Extract the (x, y) coordinate from the center of the cell holding the provided text.  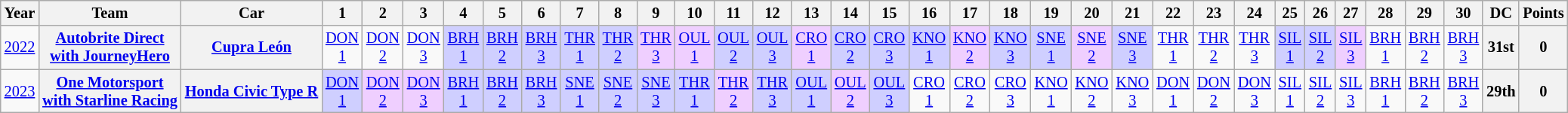
8 (618, 13)
15 (890, 13)
31st (1501, 47)
DC (1501, 13)
3 (424, 13)
29th (1501, 91)
29 (1424, 13)
7 (579, 13)
24 (1255, 13)
16 (929, 13)
21 (1132, 13)
6 (542, 13)
12 (773, 13)
Car (252, 13)
22 (1173, 13)
26 (1320, 13)
28 (1385, 13)
Year (20, 13)
4 (464, 13)
Points (1543, 13)
18 (1011, 13)
Cupra León (252, 47)
1 (342, 13)
2 (383, 13)
One Motorsportwith Starline Racing (110, 91)
5 (502, 13)
13 (811, 13)
11 (733, 13)
9 (656, 13)
14 (850, 13)
20 (1092, 13)
Autobrite Directwith JourneyHero (110, 47)
17 (970, 13)
25 (1290, 13)
Team (110, 13)
23 (1214, 13)
27 (1350, 13)
Honda Civic Type R (252, 91)
2022 (20, 47)
19 (1051, 13)
2023 (20, 91)
10 (695, 13)
30 (1464, 13)
